Locate the cell with the specified text and output its (x, y) center coordinate. 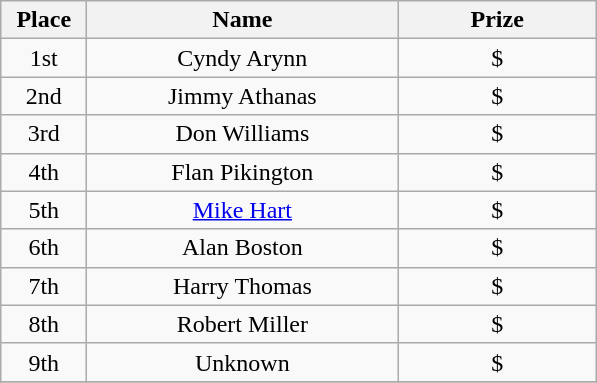
Name (242, 20)
8th (44, 324)
Cyndy Arynn (242, 58)
2nd (44, 96)
Flan Pikington (242, 172)
Don Williams (242, 134)
Mike Hart (242, 210)
3rd (44, 134)
Jimmy Athanas (242, 96)
Alan Boston (242, 248)
6th (44, 248)
Unknown (242, 362)
4th (44, 172)
Robert Miller (242, 324)
5th (44, 210)
7th (44, 286)
Prize (498, 20)
9th (44, 362)
Harry Thomas (242, 286)
1st (44, 58)
Place (44, 20)
